Extract the [x, y] coordinate from the center of the cell holding the provided text.  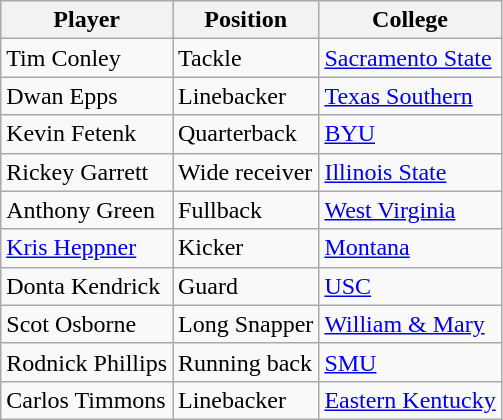
Kicker [245, 248]
Anthony Green [87, 210]
Eastern Kentucky [410, 400]
Wide receiver [245, 172]
Kris Heppner [87, 248]
Donta Kendrick [87, 286]
Guard [245, 286]
Rodnick Phillips [87, 362]
Carlos Timmons [87, 400]
Sacramento State [410, 58]
Scot Osborne [87, 324]
Running back [245, 362]
Tackle [245, 58]
Fullback [245, 210]
Tim Conley [87, 58]
Kevin Fetenk [87, 134]
Montana [410, 248]
Illinois State [410, 172]
SMU [410, 362]
Texas Southern [410, 96]
College [410, 20]
Quarterback [245, 134]
BYU [410, 134]
Dwan Epps [87, 96]
Position [245, 20]
Long Snapper [245, 324]
Rickey Garrett [87, 172]
West Virginia [410, 210]
USC [410, 286]
Player [87, 20]
William & Mary [410, 324]
